Scan for the cell matching the given text and deliver its [x, y] coordinate at center. 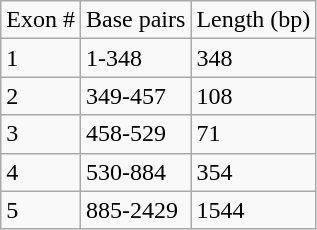
Base pairs [135, 20]
4 [41, 172]
Exon # [41, 20]
1 [41, 58]
458-529 [135, 134]
1-348 [135, 58]
530-884 [135, 172]
349-457 [135, 96]
108 [254, 96]
3 [41, 134]
1544 [254, 210]
5 [41, 210]
2 [41, 96]
885-2429 [135, 210]
348 [254, 58]
Length (bp) [254, 20]
71 [254, 134]
354 [254, 172]
